Locate the cell with the specified text and output its [x, y] center coordinate. 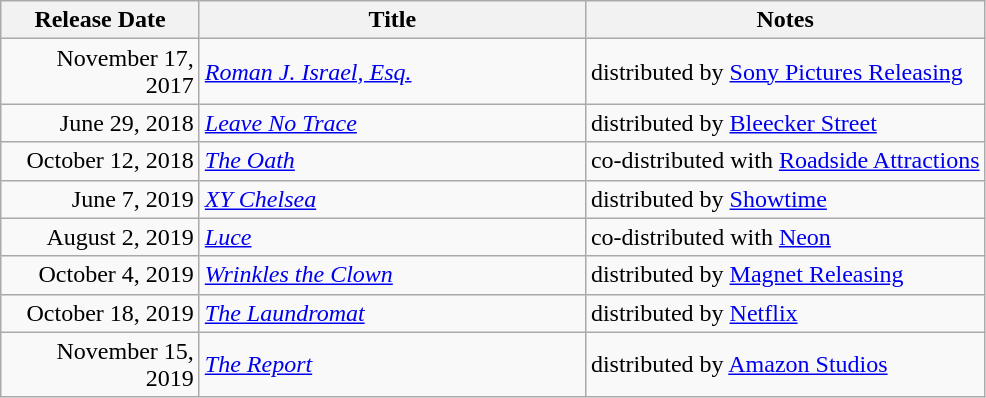
June 7, 2019 [100, 199]
The Oath [392, 161]
Roman J. Israel, Esq. [392, 72]
November 17, 2017 [100, 72]
The Laundromat [392, 313]
August 2, 2019 [100, 237]
co-distributed with Neon [785, 237]
Title [392, 20]
Leave No Trace [392, 123]
Luce [392, 237]
Wrinkles the Clown [392, 275]
distributed by Magnet Releasing [785, 275]
Notes [785, 20]
October 12, 2018 [100, 161]
distributed by Netflix [785, 313]
June 29, 2018 [100, 123]
distributed by Showtime [785, 199]
XY Chelsea [392, 199]
Release Date [100, 20]
October 4, 2019 [100, 275]
distributed by Amazon Studios [785, 364]
October 18, 2019 [100, 313]
The Report [392, 364]
distributed by Bleecker Street [785, 123]
co-distributed with Roadside Attractions [785, 161]
November 15, 2019 [100, 364]
distributed by Sony Pictures Releasing [785, 72]
